Return the (x, y) coordinate for the center point of the cell that contains the specified text.  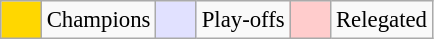
Champions (98, 20)
Play-offs (243, 20)
Relegated (382, 20)
